Pinpoint the cell where the given text exists, returning its (x, y) midpoint coordinate. 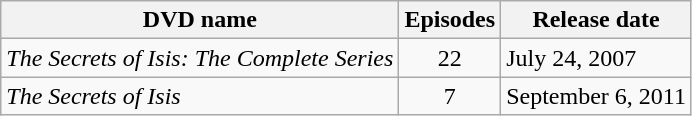
Release date (596, 20)
July 24, 2007 (596, 58)
September 6, 2011 (596, 96)
Episodes (450, 20)
7 (450, 96)
DVD name (200, 20)
22 (450, 58)
The Secrets of Isis: The Complete Series (200, 58)
The Secrets of Isis (200, 96)
